Capture the cell that displays the provided text and extract its [X, Y] central coordinate. 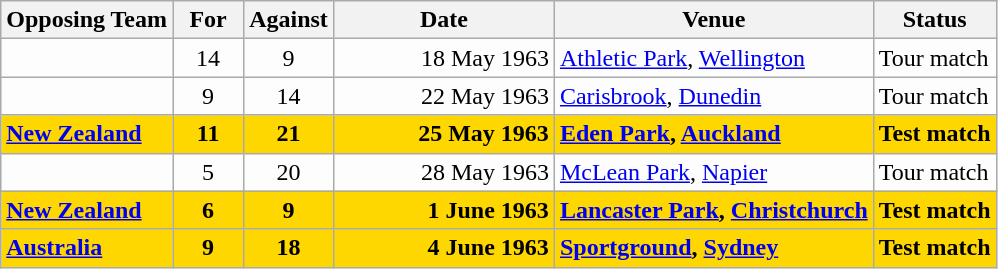
Australia [87, 248]
28 May 1963 [444, 172]
22 May 1963 [444, 96]
20 [289, 172]
4 June 1963 [444, 248]
18 May 1963 [444, 58]
21 [289, 134]
Against [289, 20]
1 June 1963 [444, 210]
Status [934, 20]
Venue [714, 20]
Athletic Park, Wellington [714, 58]
Lancaster Park, Christchurch [714, 210]
5 [208, 172]
Eden Park, Auckland [714, 134]
6 [208, 210]
For [208, 20]
Carisbrook, Dunedin [714, 96]
Opposing Team [87, 20]
11 [208, 134]
18 [289, 248]
Sportground, Sydney [714, 248]
25 May 1963 [444, 134]
McLean Park, Napier [714, 172]
Date [444, 20]
